For the text-containing cell, return its midpoint in (x, y) coordinate format. 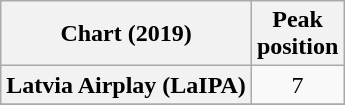
7 (297, 85)
Peakposition (297, 34)
Chart (2019) (126, 34)
Latvia Airplay (LaIPA) (126, 85)
